Scan for the cell matching the given text and deliver its (x, y) coordinate at center. 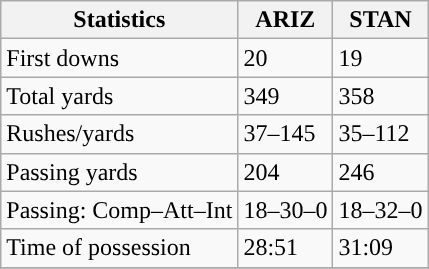
204 (286, 172)
ARIZ (286, 20)
STAN (380, 20)
28:51 (286, 248)
35–112 (380, 134)
31:09 (380, 248)
Passing yards (120, 172)
37–145 (286, 134)
19 (380, 58)
Passing: Comp–Att–Int (120, 210)
18–32–0 (380, 210)
Time of possession (120, 248)
First downs (120, 58)
358 (380, 96)
20 (286, 58)
246 (380, 172)
349 (286, 96)
Statistics (120, 20)
18–30–0 (286, 210)
Rushes/yards (120, 134)
Total yards (120, 96)
